Return [X, Y] of the center of cell containing provided text 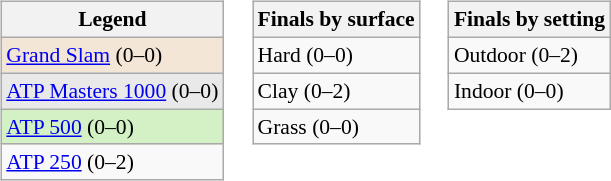
Clay (0–2) [336, 91]
Legend [112, 20]
Outdoor (0–2) [530, 55]
ATP 500 (0–0) [112, 127]
ATP 250 (0–2) [112, 162]
ATP Masters 1000 (0–0) [112, 91]
Grass (0–0) [336, 127]
Indoor (0–0) [530, 91]
Finals by surface [336, 20]
Hard (0–0) [336, 55]
Grand Slam (0–0) [112, 55]
Finals by setting [530, 20]
